Scan for the cell matching the given text and deliver its [X, Y] coordinate at center. 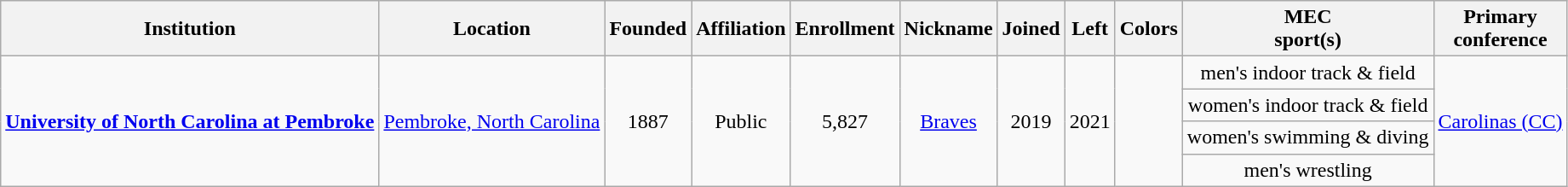
Braves [949, 121]
women's swimming & diving [1308, 137]
men's wrestling [1308, 170]
Left [1090, 29]
2019 [1031, 121]
Primaryconference [1501, 29]
Nickname [949, 29]
Colors [1148, 29]
men's indoor track & field [1308, 73]
University of North Carolina at Pembroke [190, 121]
Location [492, 29]
1887 [648, 121]
Enrollment [845, 29]
Institution [190, 29]
Joined [1031, 29]
Pembroke, North Carolina [492, 121]
Public [741, 121]
women's indoor track & field [1308, 105]
2021 [1090, 121]
Founded [648, 29]
Affiliation [741, 29]
5,827 [845, 121]
Carolinas (CC) [1501, 121]
MECsport(s) [1308, 29]
